Find where the given text appears and provide that cell's center as (X, Y) coordinate. 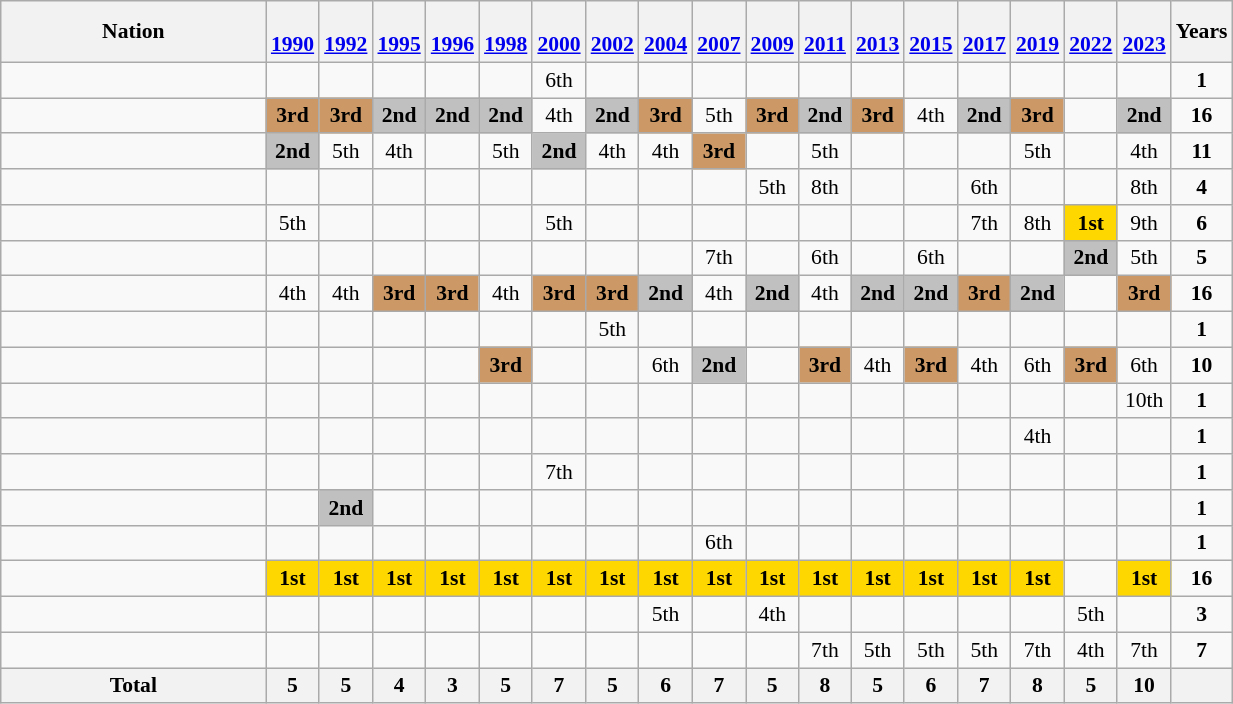
2023 (1144, 32)
Total (134, 686)
2007 (718, 32)
2009 (772, 32)
2002 (612, 32)
2022 (1090, 32)
Nation (134, 32)
9th (1144, 223)
Years (1202, 32)
1998 (506, 32)
2017 (984, 32)
2019 (1038, 32)
2015 (930, 32)
11 (1202, 152)
2000 (558, 32)
1995 (398, 32)
2004 (666, 32)
2013 (878, 32)
1992 (346, 32)
2011 (825, 32)
1996 (452, 32)
10th (1144, 401)
1990 (292, 32)
